Output the (x, y) coordinate of the center of the cell containing the given text.  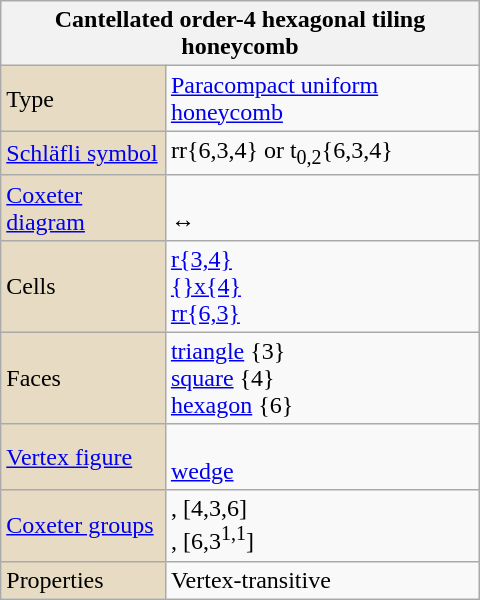
Schläfli symbol (84, 153)
Vertex-transitive (322, 580)
↔ (322, 208)
Paracompact uniform honeycomb (322, 98)
Properties (84, 580)
Faces (84, 378)
Type (84, 98)
Vertex figure (84, 456)
r{3,4} {}x{4} rr{6,3} (322, 286)
Coxeter groups (84, 525)
, [4,3,6], [6,31,1] (322, 525)
rr{6,3,4} or t0,2{6,3,4} (322, 153)
Cantellated order-4 hexagonal tiling honeycomb (240, 34)
Cells (84, 286)
Coxeter diagram (84, 208)
wedge (322, 456)
triangle {3}square {4}hexagon {6} (322, 378)
